Scan for the cell matching the given text and deliver its [X, Y] coordinate at center. 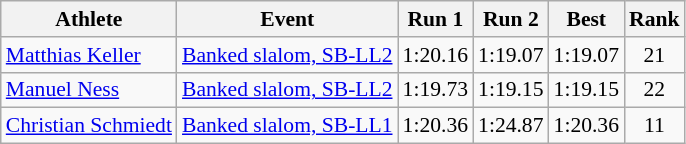
Run 1 [436, 19]
21 [654, 55]
Run 2 [510, 19]
Rank [654, 19]
Athlete [89, 19]
22 [654, 90]
1:24.87 [510, 126]
Best [586, 19]
1:20.16 [436, 55]
Christian Schmiedt [89, 126]
Banked slalom, SB-LL1 [288, 126]
1:19.73 [436, 90]
Matthias Keller [89, 55]
Manuel Ness [89, 90]
Event [288, 19]
11 [654, 126]
